Search for the cell housing the specified text and yield its (x, y) center coordinate. 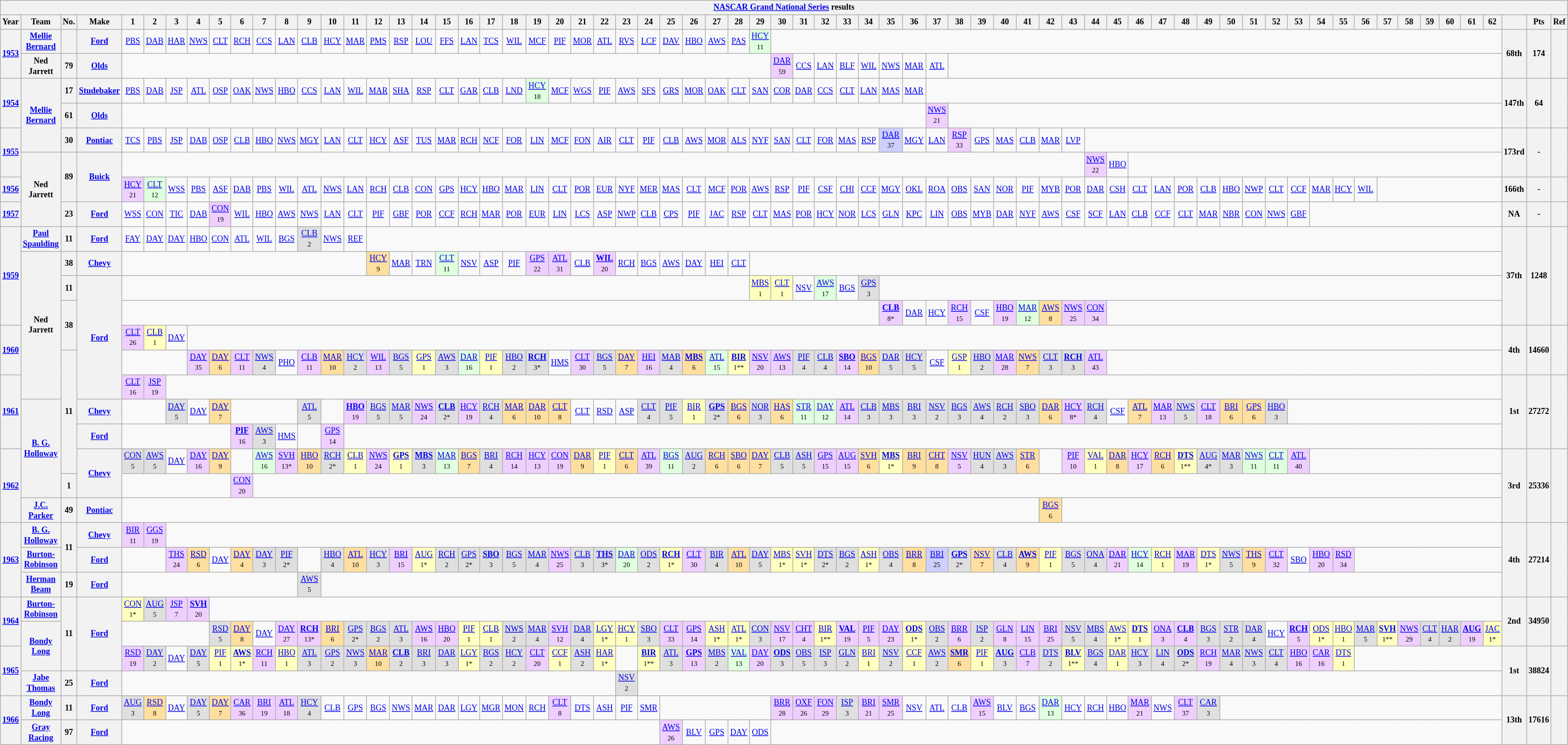
9 (309, 22)
THS3* (604, 560)
HUN4 (982, 461)
LGY (469, 708)
HAR2 (1450, 634)
68th (1514, 53)
AIR (604, 140)
TUS (424, 140)
CHT4 (804, 634)
52 (1276, 22)
AWS13 (782, 362)
OXF26 (804, 708)
57 (1387, 22)
MBS4 (1095, 634)
BRI19 (264, 708)
31 (804, 22)
HCY8* (1073, 412)
SVH20 (199, 609)
FFS (447, 41)
CAR3 (1208, 708)
Paul Spaulding (40, 239)
34 (869, 22)
AUG5 (155, 609)
JSP19 (155, 387)
GSP1 (959, 362)
GRS (671, 91)
37 (937, 22)
NWS11 (1253, 461)
RSD (604, 412)
CLB7 (1028, 659)
DAY16 (199, 461)
BLV1** (1073, 659)
STR11 (804, 412)
CLT32 (1276, 560)
166th (1514, 189)
ISP2 (982, 634)
CLB2* (447, 412)
CSH (1117, 189)
THS24 (177, 560)
54 (1321, 22)
RSP33 (959, 140)
HAR1* (604, 659)
HAS6 (782, 412)
NWS29 (1409, 634)
SMR6 (959, 659)
Year (11, 22)
NSV17 (782, 634)
ATL7 (1140, 412)
BRI15 (401, 560)
CHI (847, 189)
LOU (424, 41)
NWS22 (1095, 165)
37th (1514, 276)
HBO16 (1299, 659)
1959 (11, 276)
ODS2 (649, 560)
147th (1514, 103)
OBS2 (937, 634)
THS9 (1253, 560)
53 (1299, 22)
AWS4 (982, 412)
DAR21 (1117, 560)
MAR6 (514, 412)
RSD5 (221, 634)
27 (717, 22)
CLT18 (1208, 412)
FON (583, 140)
NSV7 (982, 560)
26 (694, 22)
HBO10 (309, 461)
PIF2* (287, 560)
DTS2 (1051, 659)
LIN4 (1163, 659)
DTS2* (825, 560)
ATL14 (847, 412)
AUG15 (847, 461)
HCY18 (537, 91)
CLT37 (1185, 708)
ODS2* (1185, 659)
DAR37 (891, 140)
HCY9 (378, 264)
BRI4 (491, 461)
SVH12 (560, 634)
HEI (717, 264)
ODS3 (782, 659)
Pts (1539, 22)
GPS3 (869, 288)
58 (1409, 22)
3 (177, 22)
COR (782, 91)
FON29 (825, 708)
ATL43 (1095, 362)
DAY12 (825, 412)
SVH13* (287, 461)
DAY4 (242, 560)
CON3 (761, 634)
173rd (1514, 153)
14 (424, 22)
STR6 (1028, 461)
MON (514, 708)
41 (1028, 22)
GPS13 (694, 659)
JSP7 (177, 609)
DAR6 (1051, 412)
J.C. Parker (40, 510)
27272 (1539, 411)
MAR28 (1005, 362)
CLT6 (626, 461)
22 (604, 22)
RCH19 (1208, 659)
HEI16 (649, 362)
BGS4 (1095, 659)
RCH13* (309, 634)
ONA4 (1095, 560)
AUG19 (1472, 634)
DAR13 (1051, 708)
Ref (1559, 22)
DAY3 (264, 560)
13th (1514, 720)
CON34 (1095, 313)
TIC (177, 214)
PIF10 (1073, 461)
RCH1* (671, 560)
SMR (649, 708)
10 (332, 22)
24 (649, 22)
MAR21 (1140, 708)
CON5 (133, 461)
79 (69, 66)
1960 (11, 350)
SVH6 (869, 461)
ATL39 (649, 461)
21 (583, 22)
LIN15 (1028, 634)
LCF (649, 41)
BLF (847, 66)
OBS4 (891, 560)
RSD34 (1344, 560)
MER (649, 189)
HCY13 (537, 461)
CPS (671, 214)
RSD19 (133, 659)
MGR (491, 708)
NWS2 (514, 634)
MAR3 (1231, 461)
14660 (1539, 350)
40 (1005, 22)
DAY20 (761, 659)
51 (1253, 22)
Make (99, 22)
27214 (1539, 560)
AUG4* (1208, 461)
38824 (1539, 670)
DAY27 (287, 634)
47 (1163, 22)
60 (1450, 22)
RCH5 (1299, 634)
VAL19 (847, 634)
NCF (491, 140)
HCY19 (469, 412)
HBO3 (1276, 412)
62 (1493, 22)
CLB5 (782, 461)
AWS17 (825, 288)
SFS (649, 91)
33 (847, 22)
GLN (891, 214)
GLN2 (847, 659)
7 (264, 22)
NWS7 (1028, 362)
WIL20 (604, 264)
RCH2* (332, 461)
DAY6 (221, 362)
1957 (11, 214)
PHO (287, 362)
1965 (11, 670)
VAL1 (1095, 461)
PIF4 (804, 362)
OBS5 (804, 659)
DAY35 (199, 362)
BGS11 (671, 461)
MAR19 (1185, 560)
CON1* (133, 609)
BRR8 (914, 560)
ATL31 (560, 264)
ODS (761, 733)
89 (69, 177)
HCY21 (133, 189)
CLT1 (782, 288)
17616 (1539, 720)
DAR8 (1117, 461)
WIL13 (378, 362)
OKL (914, 189)
HAR (177, 41)
SMR25 (891, 708)
1956 (11, 189)
GPS22 (537, 264)
HCY14 (1140, 560)
97 (69, 733)
CLB8* (891, 313)
AWS15 (982, 708)
1953 (11, 53)
50 (1231, 22)
Team (40, 22)
GPS2 (332, 659)
CLT12 (155, 189)
CLT20 (537, 659)
DAR20 (626, 560)
ATL40 (1299, 461)
45 (1117, 22)
RCH14 (514, 461)
15 (447, 22)
1954 (11, 103)
SVH1* (804, 560)
25336 (1539, 486)
SBO (1299, 560)
DTS1* (1208, 560)
MAR12 (1028, 313)
CAR36 (242, 708)
CON20 (242, 486)
DAR1 (1117, 659)
No. (69, 22)
BGS7 (469, 461)
1248 (1539, 276)
NASCAR Grand National Series results (784, 7)
174 (1539, 53)
39 (982, 22)
RCH15 (959, 313)
ASH5 (804, 461)
4 (199, 22)
36 (914, 22)
BRI9 (914, 461)
GPS15 (825, 461)
RSD8 (155, 708)
BIR11 (133, 535)
PIF16 (242, 436)
55 (1344, 22)
DAY2 (155, 659)
RVS (626, 41)
GGS19 (155, 535)
HCY1 (626, 634)
ATL18 (287, 708)
Buick (99, 177)
35 (891, 22)
CLT16 (133, 387)
ATL15 (717, 362)
DAR10 (537, 412)
42 (1051, 22)
SHA (401, 91)
44 (1095, 22)
12 (378, 22)
HCY4 (309, 708)
16 (469, 22)
LVP (1073, 140)
ATL1* (739, 634)
DAV (671, 41)
6 (242, 22)
BRI21 (869, 708)
AWS26 (671, 733)
1961 (11, 411)
DAR3 (447, 659)
BIR4 (717, 560)
FAY (133, 239)
BRI1 (869, 659)
5 (221, 22)
VAL13 (739, 659)
DTS1** (1185, 461)
NOR3 (761, 412)
MBS1 (761, 288)
JAC1* (1493, 634)
3rd (1514, 486)
GAR (469, 91)
8 (287, 22)
AUG2 (694, 461)
BRR28 (782, 708)
MBS6 (694, 362)
DAR9 (583, 461)
DAR5 (891, 362)
1963 (11, 560)
BIR1 (694, 412)
1955 (11, 153)
DAR16 (469, 362)
KPC (914, 214)
48 (1185, 22)
AUG1* (424, 560)
64 (1539, 103)
BRR6 (959, 634)
56 (1366, 22)
RSD6 (199, 560)
GPS6 (1253, 412)
29 (761, 22)
ALS (739, 140)
STR2 (1231, 634)
CLT3 (1051, 362)
NSV20 (761, 362)
2nd (1514, 622)
SBO14 (847, 362)
CLT26 (133, 338)
REF (355, 239)
1966 (11, 720)
Jabe Thomas (40, 683)
ONA3 (1163, 634)
Studebaker (99, 91)
18 (514, 22)
46 (1140, 22)
TRN (424, 264)
SCF (1095, 214)
RCH11 (264, 659)
59 (1430, 22)
JAC (717, 214)
HCY11 (761, 41)
20 (560, 22)
CAR16 (1321, 659)
DAR59 (782, 66)
DAY8 (242, 634)
RCH1 (1163, 560)
28 (739, 22)
NBR (1231, 214)
DAY9 (221, 461)
ROA (937, 189)
43 (1073, 22)
32 (825, 22)
CHT8 (937, 461)
MBS2 (717, 659)
34950 (1539, 622)
RCH3 (1073, 362)
PAS (739, 41)
DAY23 (891, 634)
1964 (11, 622)
AWS8 (1051, 313)
CLB11 (309, 362)
ATL5 (309, 412)
NWS21 (937, 115)
HBO4 (332, 560)
13 (401, 22)
PMS (378, 41)
AWS9 (1028, 560)
ASH (604, 708)
BGS10 (869, 362)
2 (155, 22)
NWS4 (264, 362)
Gray Racing (40, 733)
MAB4 (671, 362)
1962 (11, 486)
WGS (583, 91)
SBO6 (739, 461)
Herman Beam (40, 585)
LND (514, 91)
AWS2 (937, 659)
ASH2 (583, 659)
RCH3* (537, 362)
DTS (583, 708)
HCY17 (1140, 461)
GLN8 (1005, 634)
CLT33 (671, 634)
HCY5 (914, 362)
SVH1** (1387, 634)
NA (1514, 214)
